Capture the cell that displays the provided text and extract its (x, y) central coordinate. 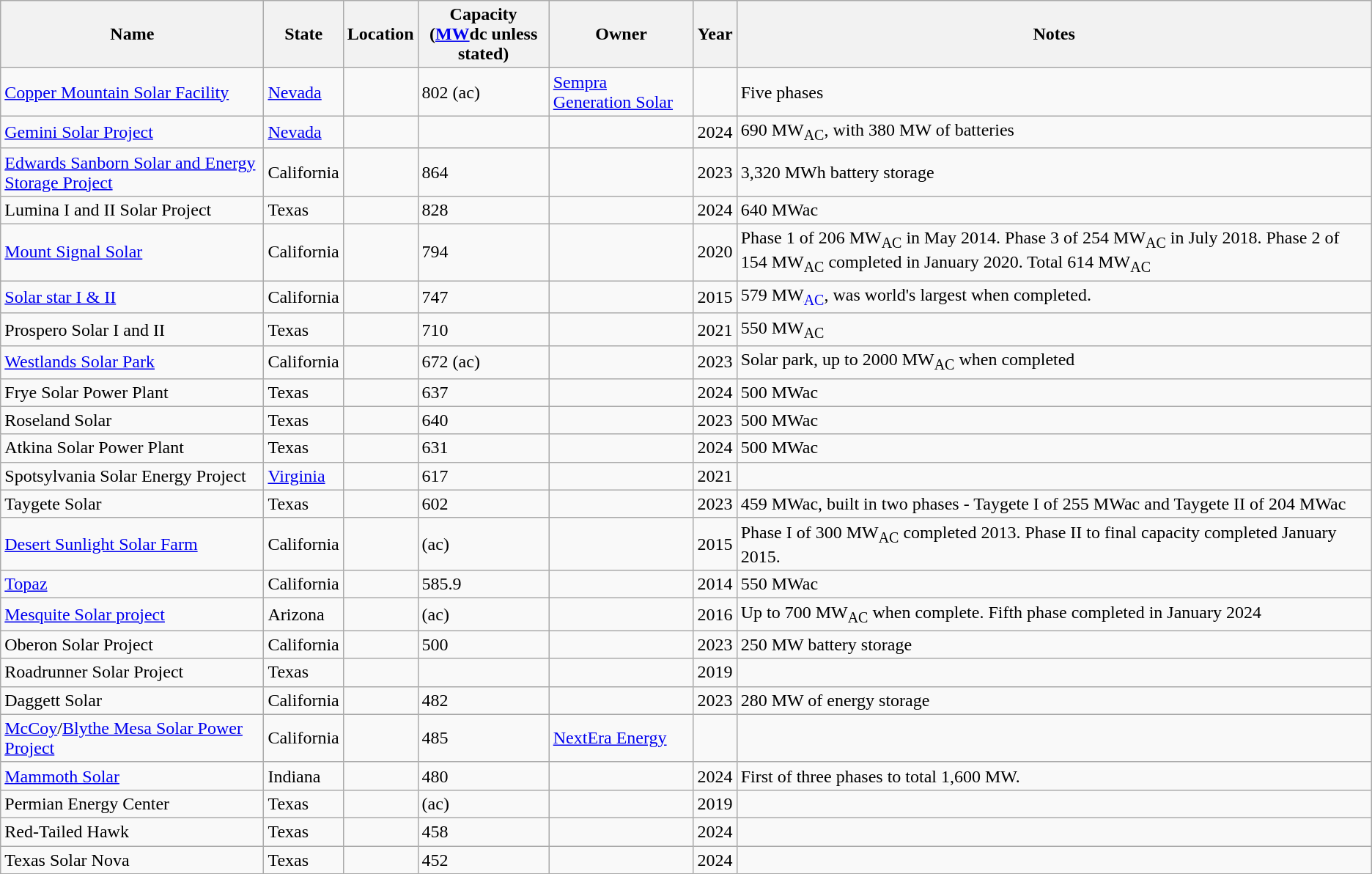
Sempra Generation Solar (622, 92)
747 (484, 297)
Lumina I and II Solar Project (132, 210)
458 (484, 831)
Mammoth Solar (132, 776)
Arizona (303, 614)
Spotsylvania Solar Energy Project (132, 476)
2014 (715, 584)
Owner (622, 34)
Roadrunner Solar Project (132, 672)
Capacity(MWdc unless stated) (484, 34)
Copper Mountain Solar Facility (132, 92)
459 MWac, built in two phases - Taygete I of 255 MWac and Taygete II of 204 MWac (1054, 504)
Mesquite Solar project (132, 614)
550 MWAC (1054, 329)
Gemini Solar Project (132, 132)
Notes (1054, 34)
Solar park, up to 2000 MWAC when completed (1054, 362)
550 MWac (1054, 584)
Westlands Solar Park (132, 362)
690 MWAC, with 380 MW of batteries (1054, 132)
Virginia (303, 476)
585.9 (484, 584)
Desert Sunlight Solar Farm (132, 544)
NextEra Energy (622, 738)
480 (484, 776)
485 (484, 738)
672 (ac) (484, 362)
452 (484, 860)
631 (484, 448)
640 (484, 420)
500 (484, 645)
Solar star I & II (132, 297)
Phase 1 of 206 MWAC in May 2014. Phase 3 of 254 MWAC in July 2018. Phase 2 of 154 MWAC completed in January 2020. Total 614 MWAC (1054, 252)
3,320 MWh battery storage (1054, 172)
640 MWac (1054, 210)
617 (484, 476)
864 (484, 172)
250 MW battery storage (1054, 645)
Indiana (303, 776)
Location (380, 34)
602 (484, 504)
Year (715, 34)
Texas Solar Nova (132, 860)
828 (484, 210)
710 (484, 329)
McCoy/Blythe Mesa Solar Power Project (132, 738)
802 (ac) (484, 92)
Edwards Sanborn Solar and Energy Storage Project (132, 172)
Topaz (132, 584)
Mount Signal Solar (132, 252)
280 MW of energy storage (1054, 700)
Taygete Solar (132, 504)
482 (484, 700)
579 MWAC, was world's largest when completed. (1054, 297)
Up to 700 MWAC when complete. Fifth phase completed in January 2024 (1054, 614)
Daggett Solar (132, 700)
637 (484, 392)
Atkina Solar Power Plant (132, 448)
Oberon Solar Project (132, 645)
State (303, 34)
Name (132, 34)
Prospero Solar I and II (132, 329)
Five phases (1054, 92)
First of three phases to total 1,600 MW. (1054, 776)
Red-Tailed Hawk (132, 831)
Roseland Solar (132, 420)
Frye Solar Power Plant (132, 392)
Permian Energy Center (132, 804)
2016 (715, 614)
794 (484, 252)
2020 (715, 252)
Phase I of 300 MWAC completed 2013. Phase II to final capacity completed January 2015. (1054, 544)
